For the text-containing cell, return its midpoint in (X, Y) coordinate format. 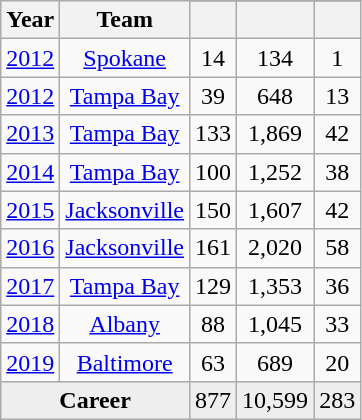
283 (338, 400)
14 (214, 58)
Albany (125, 324)
2017 (30, 286)
2014 (30, 172)
Baltimore (125, 362)
134 (276, 58)
1 (338, 58)
1,607 (276, 210)
63 (214, 362)
1,045 (276, 324)
58 (338, 248)
20 (338, 362)
2016 (30, 248)
10,599 (276, 400)
1,869 (276, 134)
161 (214, 248)
150 (214, 210)
1,252 (276, 172)
1,353 (276, 286)
Team (125, 20)
133 (214, 134)
689 (276, 362)
100 (214, 172)
Year (30, 20)
Career (96, 400)
129 (214, 286)
2013 (30, 134)
88 (214, 324)
38 (338, 172)
13 (338, 96)
877 (214, 400)
36 (338, 286)
Spokane (125, 58)
2019 (30, 362)
2015 (30, 210)
2018 (30, 324)
648 (276, 96)
39 (214, 96)
33 (338, 324)
2,020 (276, 248)
